Locate the cell with the specified text and output its [X, Y] center coordinate. 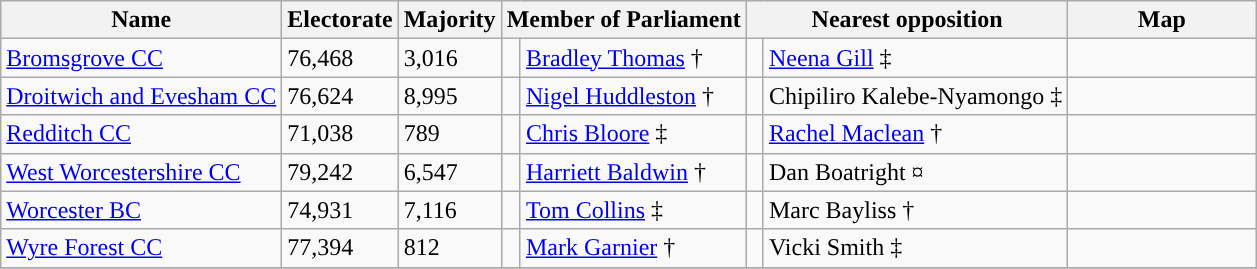
Redditch CC [142, 134]
Mark Garnier † [633, 248]
8,995 [450, 96]
Neena Gill ‡ [915, 58]
Name [142, 20]
Nearest opposition [906, 20]
6,547 [450, 172]
789 [450, 134]
812 [450, 248]
Worcester BC [142, 210]
Nigel Huddleston † [633, 96]
Wyre Forest CC [142, 248]
Electorate [340, 20]
76,624 [340, 96]
West Worcestershire CC [142, 172]
Marc Bayliss † [915, 210]
71,038 [340, 134]
Bromsgrove CC [142, 58]
Bradley Thomas † [633, 58]
76,468 [340, 58]
Vicki Smith ‡ [915, 248]
74,931 [340, 210]
Rachel Maclean † [915, 134]
Dan Boatright ¤ [915, 172]
Map [1162, 20]
Droitwich and Evesham CC [142, 96]
Harriett Baldwin † [633, 172]
79,242 [340, 172]
Tom Collins ‡ [633, 210]
Chris Bloore ‡ [633, 134]
Majority [450, 20]
Chipiliro Kalebe-Nyamongo ‡ [915, 96]
Member of Parliament [624, 20]
7,116 [450, 210]
3,016 [450, 58]
77,394 [340, 248]
